Pinpoint the cell where the given text exists, returning its [X, Y] midpoint coordinate. 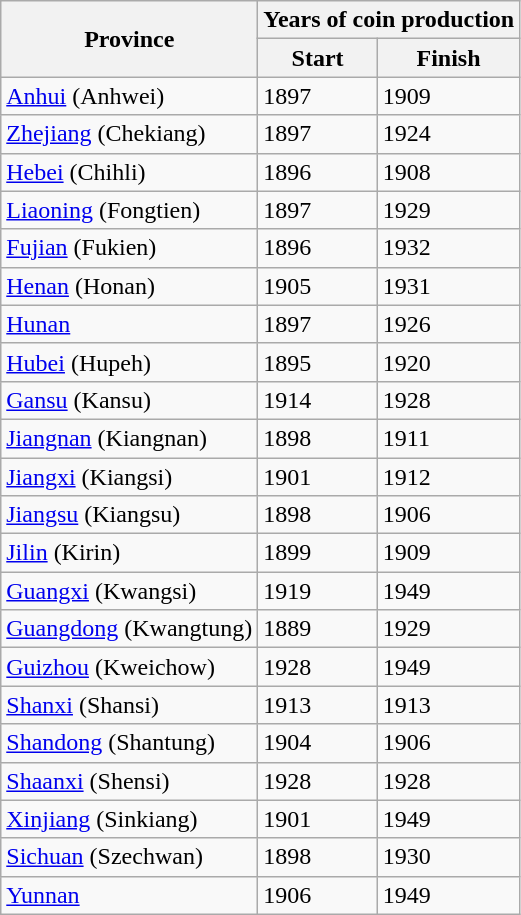
Sichuan (Szechwan) [130, 857]
Hebei (Chihli) [130, 172]
1895 [318, 362]
1919 [318, 591]
1904 [318, 743]
Xinjiang (Sinkiang) [130, 819]
1889 [318, 629]
Hubei (Hupeh) [130, 362]
Yunnan [130, 895]
1912 [448, 477]
Guizhou (Kweichow) [130, 667]
Province [130, 39]
Shaanxi (Shensi) [130, 781]
Guangdong (Kwangtung) [130, 629]
Henan (Honan) [130, 286]
Zhejiang (Chekiang) [130, 134]
Finish [448, 58]
Start [318, 58]
Shanxi (Shansi) [130, 705]
Guangxi (Kwangsi) [130, 591]
1930 [448, 857]
1920 [448, 362]
Jilin (Kirin) [130, 553]
1931 [448, 286]
1905 [318, 286]
Anhui (Anhwei) [130, 96]
1911 [448, 438]
1926 [448, 324]
1908 [448, 172]
Years of coin production [389, 20]
Jiangsu (Kiangsu) [130, 515]
1932 [448, 248]
Gansu (Kansu) [130, 400]
1924 [448, 134]
Liaoning (Fongtien) [130, 210]
Jiangxi (Kiangsi) [130, 477]
Hunan [130, 324]
Shandong (Shantung) [130, 743]
1899 [318, 553]
Fujian (Fukien) [130, 248]
1914 [318, 400]
Jiangnan (Kiangnan) [130, 438]
